Output the (X, Y) coordinate of the center of the cell containing the given text.  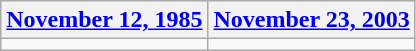
November 12, 1985 (104, 20)
November 23, 2003 (312, 20)
